For the text-containing cell, return its midpoint in [X, Y] coordinate format. 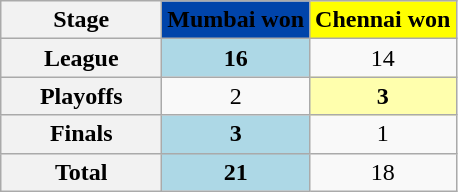
Finals [82, 134]
1 [383, 134]
League [82, 58]
Mumbai won [236, 20]
14 [383, 58]
Stage [82, 20]
Chennai won [383, 20]
21 [236, 172]
16 [236, 58]
Total [82, 172]
Playoffs [82, 96]
2 [236, 96]
18 [383, 172]
